Search for the cell housing the specified text and yield its (x, y) center coordinate. 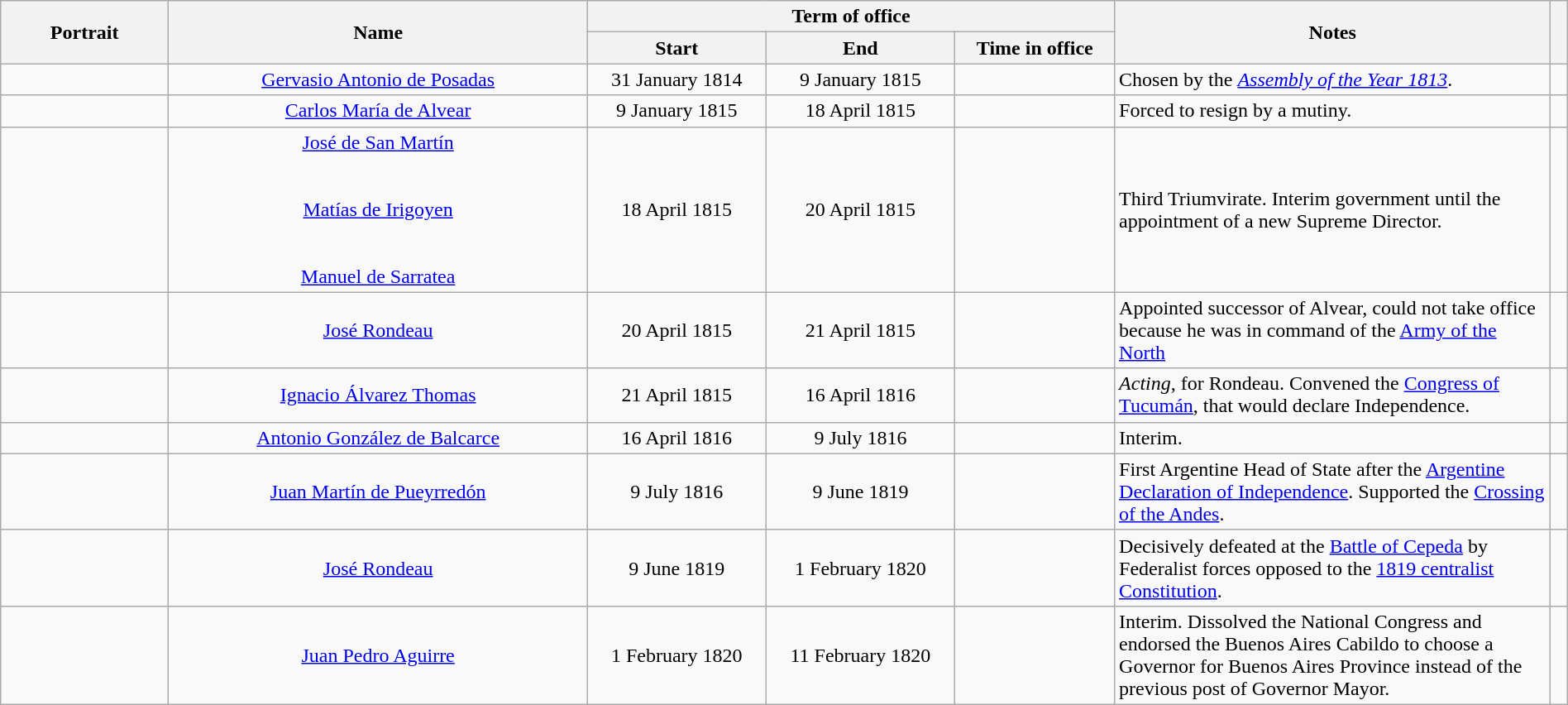
Time in office (1035, 48)
José de San MartínMatías de IrigoyenManuel de Sarratea (379, 209)
Appointed successor of Alvear, could not take office because he was in command of the Army of the North (1333, 330)
Antonio González de Balcarce (379, 438)
Juan Pedro Aguirre (379, 655)
Decisively defeated at the Battle of Cepeda by Federalist forces opposed to the 1819 centralist Constitution. (1333, 568)
First Argentine Head of State after the Argentine Declaration of Independence. Supported the Crossing of the Andes. (1333, 492)
Gervasio Antonio de Posadas (379, 79)
End (860, 48)
Term of office (852, 17)
Third Triumvirate. Interim government until the appointment of a new Supreme Director. (1333, 209)
Name (379, 32)
Start (676, 48)
Ignacio Álvarez Thomas (379, 396)
Acting, for Rondeau. Convened the Congress of Tucumán, that would declare Independence. (1333, 396)
Interim. (1333, 438)
31 January 1814 (676, 79)
Forced to resign by a mutiny. (1333, 111)
Portrait (84, 32)
Notes (1333, 32)
Chosen by the Assembly of the Year 1813. (1333, 79)
Juan Martín de Pueyrredón (379, 492)
11 February 1820 (860, 655)
Carlos María de Alvear (379, 111)
